Extract the [x, y] coordinate from the center of the cell holding the provided text.  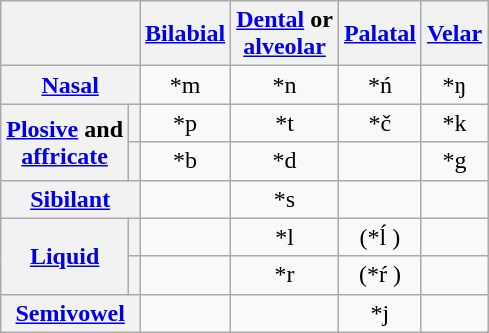
*m [186, 85]
*b [186, 161]
Palatal [380, 34]
Nasal [70, 85]
*j [380, 313]
Sibilant [70, 199]
*n [285, 85]
*t [285, 123]
Dental oralveolar [285, 34]
(*ŕ ) [380, 275]
(*ĺ ) [380, 237]
*p [186, 123]
*č [380, 123]
*d [285, 161]
Semivowel [70, 313]
*ŋ [454, 85]
*r [285, 275]
Plosive andaffricate [65, 142]
Velar [454, 34]
*g [454, 161]
*k [454, 123]
*ń [380, 85]
*l [285, 237]
Bilabial [186, 34]
Liquid [65, 256]
*s [285, 199]
